Capture the cell that displays the provided text and extract its (X, Y) central coordinate. 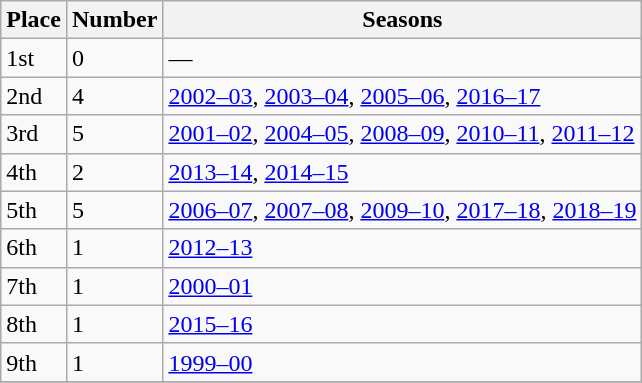
3rd (34, 134)
7th (34, 286)
— (402, 58)
Place (34, 20)
4th (34, 172)
Number (114, 20)
Seasons (402, 20)
2001–02, 2004–05, 2008–09, 2010–11, 2011–12 (402, 134)
2015–16 (402, 324)
2002–03, 2003–04, 2005–06, 2016–17 (402, 96)
1999–00 (402, 362)
2012–13 (402, 248)
0 (114, 58)
2nd (34, 96)
5th (34, 210)
8th (34, 324)
6th (34, 248)
2013–14, 2014–15 (402, 172)
1st (34, 58)
2 (114, 172)
2006–07, 2007–08, 2009–10, 2017–18, 2018–19 (402, 210)
4 (114, 96)
9th (34, 362)
2000–01 (402, 286)
